For the text-containing cell, return its midpoint in [X, Y] coordinate format. 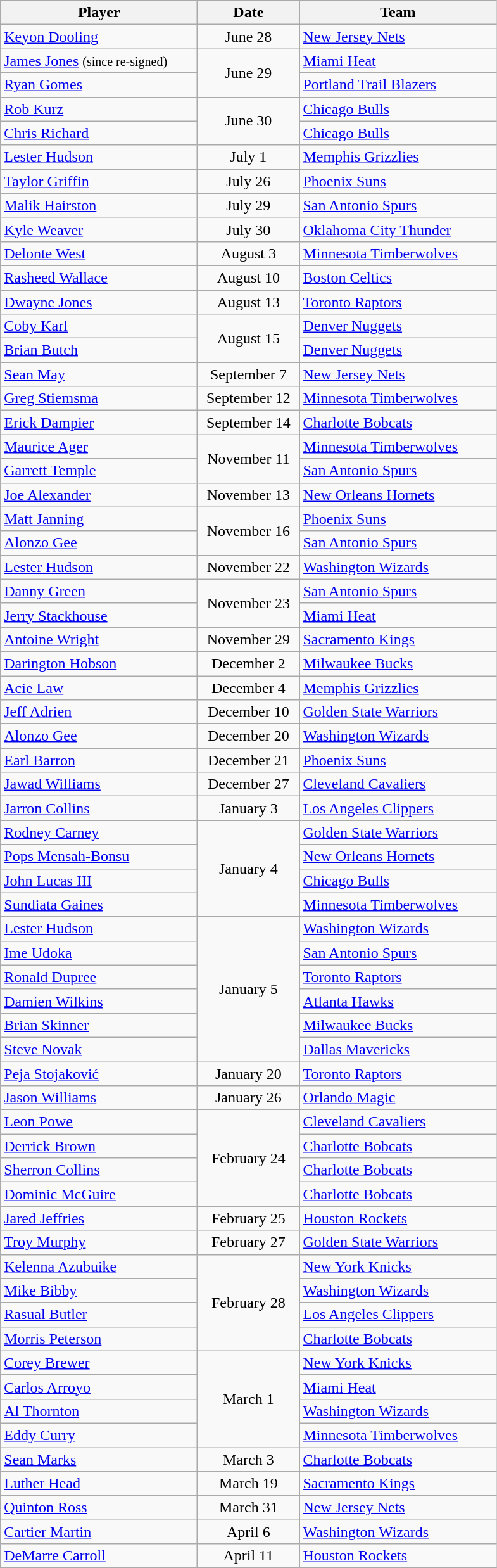
Team [398, 13]
December 20 [248, 736]
Dwayne Jones [99, 302]
Player [99, 13]
Ryan Gomes [99, 85]
January 5 [248, 989]
November 11 [248, 459]
November 22 [248, 567]
Ronald Dupree [99, 977]
DeMarre Carroll [99, 1556]
February 24 [248, 1158]
January 4 [248, 869]
John Lucas III [99, 881]
Jason Williams [99, 1098]
Steve Novak [99, 1049]
Al Thornton [99, 1411]
Matt Janning [99, 519]
Rodney Carney [99, 832]
December 21 [248, 760]
James Jones (since re-signed) [99, 61]
Coby Karl [99, 326]
November 16 [248, 531]
Kyle Weaver [99, 229]
November 29 [248, 639]
August 3 [248, 253]
Sean Marks [99, 1459]
March 3 [248, 1459]
Carlos Arroyo [99, 1387]
February 27 [248, 1242]
December 2 [248, 663]
June 29 [248, 73]
Atlanta Hawks [398, 1001]
August 13 [248, 302]
July 30 [248, 229]
Rob Kurz [99, 109]
Erick Dampier [99, 423]
Jared Jeffries [99, 1218]
Taylor Griffin [99, 181]
Derrick Brown [99, 1146]
Leon Powe [99, 1122]
Rasual Butler [99, 1315]
Cartier Martin [99, 1532]
September 12 [248, 398]
Peja Stojaković [99, 1074]
Rasheed Wallace [99, 277]
Brian Skinner [99, 1025]
August 10 [248, 277]
Damien Wilkins [99, 1001]
March 1 [248, 1399]
Boston Celtics [398, 277]
Darington Hobson [99, 663]
September 14 [248, 423]
Sundiata Gaines [99, 905]
Date [248, 13]
July 26 [248, 181]
Brian Butch [99, 350]
December 4 [248, 687]
Dominic McGuire [99, 1194]
July 1 [248, 157]
Eddy Curry [99, 1435]
Troy Murphy [99, 1242]
Ime Udoka [99, 953]
Antoine Wright [99, 639]
Delonte West [99, 253]
November 13 [248, 495]
February 28 [248, 1303]
Chris Richard [99, 133]
Danny Green [99, 591]
Garrett Temple [99, 471]
August 15 [248, 338]
January 3 [248, 808]
July 29 [248, 205]
Jerry Stackhouse [99, 615]
June 28 [248, 37]
Kelenna Azubuike [99, 1266]
Orlando Magic [398, 1098]
April 11 [248, 1556]
Corey Brewer [99, 1363]
Luther Head [99, 1484]
Portland Trail Blazers [398, 85]
March 19 [248, 1484]
January 20 [248, 1074]
Dallas Mavericks [398, 1049]
Joe Alexander [99, 495]
June 30 [248, 121]
Jeff Adrien [99, 712]
Malik Hairston [99, 205]
Earl Barron [99, 760]
Pops Mensah-Bonsu [99, 857]
Quinton Ross [99, 1508]
Sean May [99, 374]
Oklahoma City Thunder [398, 229]
Jawad Williams [99, 784]
Morris Peterson [99, 1339]
February 25 [248, 1218]
Acie Law [99, 687]
April 6 [248, 1532]
Keyon Dooling [99, 37]
Jarron Collins [99, 808]
Sherron Collins [99, 1170]
November 23 [248, 603]
Greg Stiemsma [99, 398]
January 26 [248, 1098]
December 10 [248, 712]
September 7 [248, 374]
March 31 [248, 1508]
Maurice Ager [99, 447]
December 27 [248, 784]
Mike Bibby [99, 1291]
